For the text-containing cell, return its midpoint in [x, y] coordinate format. 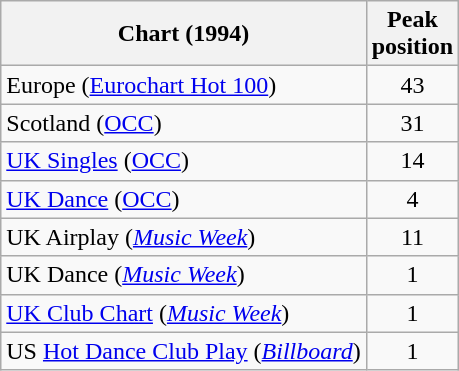
UK Singles (OCC) [184, 161]
Chart (1994) [184, 34]
Peakposition [412, 34]
Scotland (OCC) [184, 123]
UK Airplay (Music Week) [184, 237]
4 [412, 199]
UK Dance (Music Week) [184, 275]
31 [412, 123]
11 [412, 237]
43 [412, 85]
US Hot Dance Club Play (Billboard) [184, 351]
14 [412, 161]
Europe (Eurochart Hot 100) [184, 85]
UK Club Chart (Music Week) [184, 313]
UK Dance (OCC) [184, 199]
